Locate the cell with the specified text and output its (x, y) center coordinate. 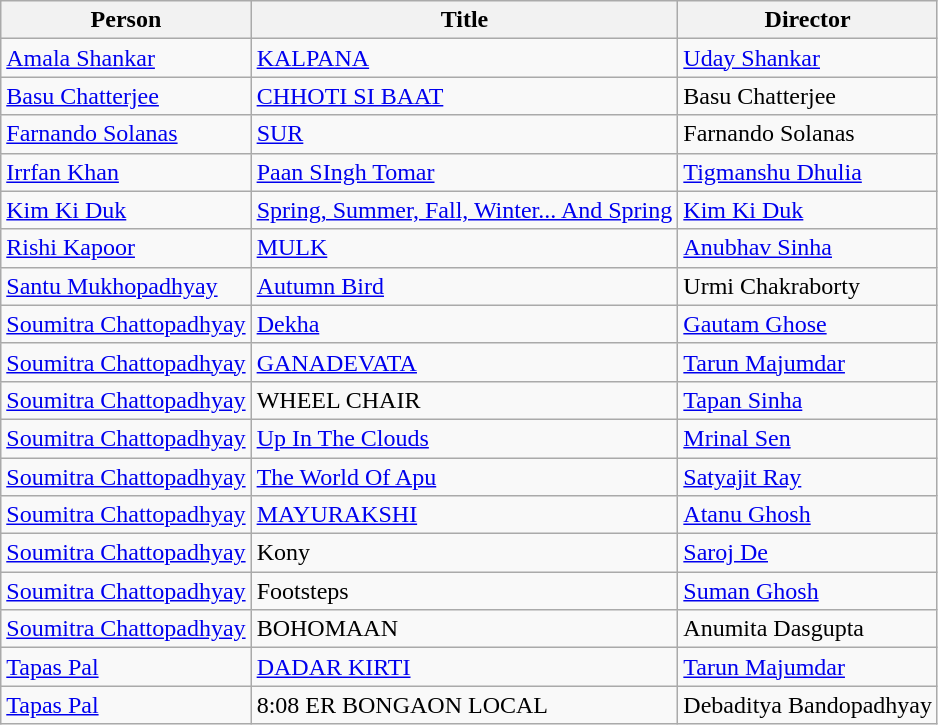
Mrinal Sen (808, 438)
Urmi Chakraborty (808, 286)
Up In The Clouds (464, 438)
Uday Shankar (808, 58)
Dekha (464, 324)
Title (464, 20)
WHEEL CHAIR (464, 400)
MULK (464, 248)
DADAR KIRTI (464, 667)
Amala Shankar (126, 58)
Irrfan Khan (126, 172)
Atanu Ghosh (808, 515)
Suman Ghosh (808, 591)
Saroj De (808, 553)
Rishi Kapoor (126, 248)
Footsteps (464, 591)
SUR (464, 134)
Autumn Bird (464, 286)
GANADEVATA (464, 362)
The World Of Apu (464, 477)
Kony (464, 553)
Anumita Dasgupta (808, 629)
CHHOTI SI BAAT (464, 96)
MAYURAKSHI (464, 515)
8:08 ER BONGAON LOCAL (464, 705)
Tapan Sinha (808, 400)
KALPANA (464, 58)
Gautam Ghose (808, 324)
Santu Mukhopadhyay (126, 286)
Debaditya Bandopadhyay (808, 705)
Satyajit Ray (808, 477)
BOHOMAAN (464, 629)
Director (808, 20)
Paan SIngh Tomar (464, 172)
Anubhav Sinha (808, 248)
Person (126, 20)
Tigmanshu Dhulia (808, 172)
Spring, Summer, Fall, Winter... And Spring (464, 210)
